Return the (x, y) coordinate for the center point of the cell that contains the specified text.  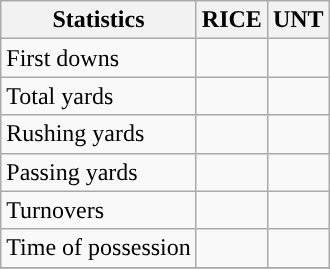
Total yards (99, 96)
Statistics (99, 20)
Time of possession (99, 248)
UNT (298, 20)
RICE (232, 20)
Passing yards (99, 172)
First downs (99, 58)
Rushing yards (99, 134)
Turnovers (99, 210)
